Pinpoint the cell where the given text exists, returning its (x, y) midpoint coordinate. 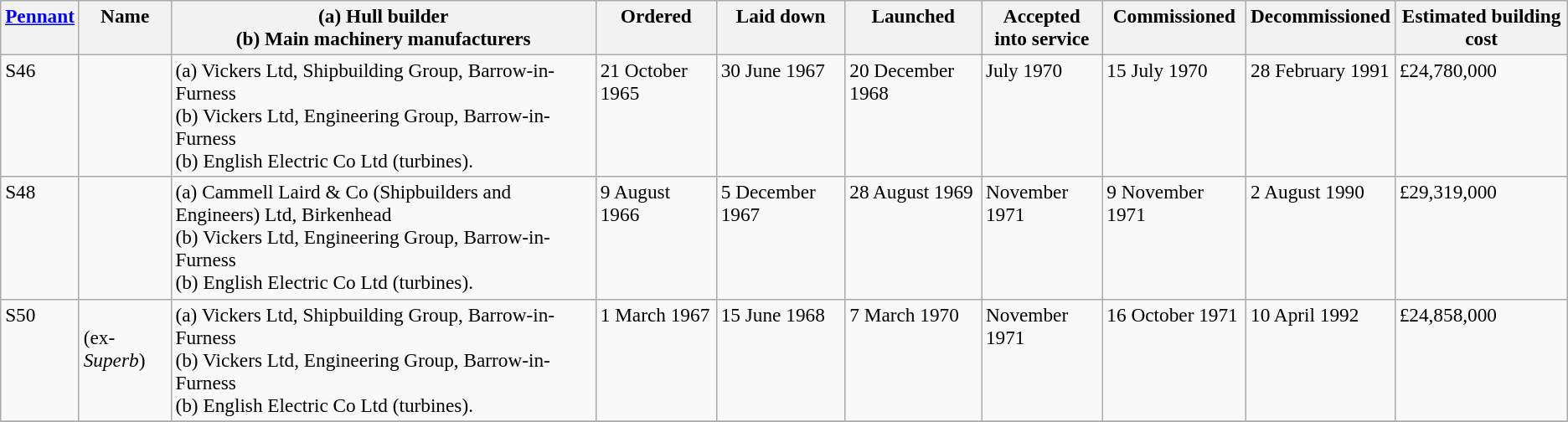
9 August 1966 (656, 238)
Decommissioned (1321, 27)
Pennant (40, 27)
21 October 1965 (656, 116)
July 1970 (1042, 116)
15 June 1968 (781, 360)
£24,780,000 (1481, 116)
15 July 1970 (1174, 116)
30 June 1967 (781, 116)
(ex-Superb) (125, 360)
S50 (40, 360)
S46 (40, 116)
9 November 1971 (1174, 238)
7 March 1970 (913, 360)
(a) Hull builder(b) Main machinery manufacturers (384, 27)
28 February 1991 (1321, 116)
Acceptedinto service (1042, 27)
Ordered (656, 27)
S48 (40, 238)
Launched (913, 27)
Estimated building cost (1481, 27)
Commissioned (1174, 27)
Laid down (781, 27)
£29,319,000 (1481, 238)
10 April 1992 (1321, 360)
16 October 1971 (1174, 360)
28 August 1969 (913, 238)
2 August 1990 (1321, 238)
1 March 1967 (656, 360)
Name (125, 27)
20 December 1968 (913, 116)
£24,858,000 (1481, 360)
5 December 1967 (781, 238)
